Extract the [X, Y] coordinate from the center of the cell holding the provided text.  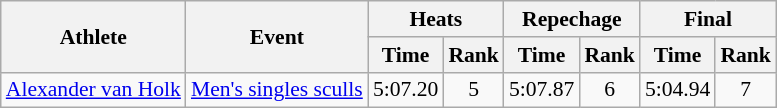
Final [708, 19]
Event [277, 36]
5:04.94 [678, 90]
5 [474, 90]
5:07.20 [406, 90]
7 [746, 90]
Heats [436, 19]
Athlete [94, 36]
Men's singles sculls [277, 90]
5:07.87 [542, 90]
Alexander van Holk [94, 90]
6 [610, 90]
Repechage [572, 19]
